Find where the given text appears and provide that cell's center as [x, y] coordinate. 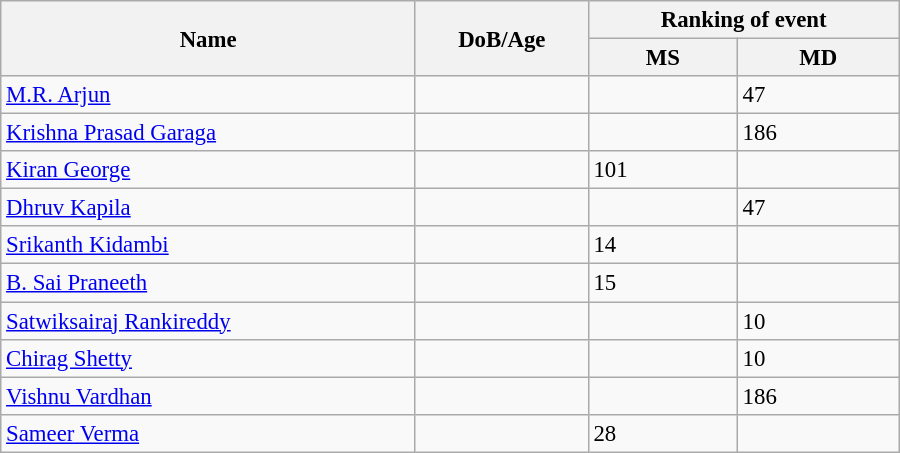
Satwiksairaj Rankireddy [208, 321]
101 [662, 170]
Name [208, 38]
Dhruv Kapila [208, 208]
Krishna Prasad Garaga [208, 133]
Ranking of event [744, 20]
Kiran George [208, 170]
DoB/Age [502, 38]
14 [662, 245]
Sameer Verma [208, 433]
Chirag Shetty [208, 358]
MS [662, 58]
Vishnu Vardhan [208, 396]
B. Sai Praneeth [208, 283]
28 [662, 433]
MD [818, 58]
15 [662, 283]
Srikanth Kidambi [208, 245]
M.R. Arjun [208, 95]
